Pinpoint the cell where the given text exists, returning its (X, Y) midpoint coordinate. 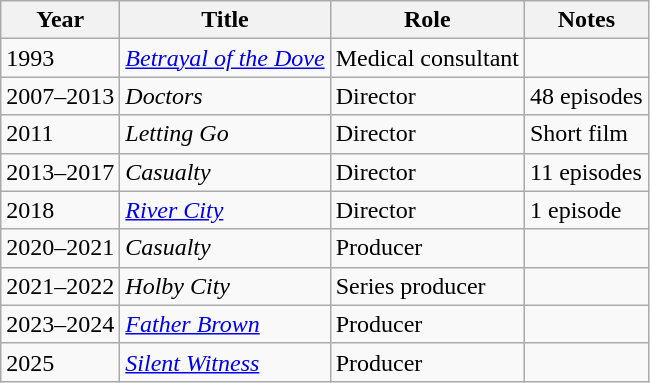
Year (60, 20)
Short film (586, 134)
2021–2022 (60, 286)
2018 (60, 210)
Title (225, 20)
Role (427, 20)
Holby City (225, 286)
Betrayal of the Dove (225, 58)
Letting Go (225, 134)
Doctors (225, 96)
2023–2024 (60, 324)
1 episode (586, 210)
2020–2021 (60, 248)
River City (225, 210)
2011 (60, 134)
Silent Witness (225, 362)
2025 (60, 362)
1993 (60, 58)
2013–2017 (60, 172)
48 episodes (586, 96)
Medical consultant (427, 58)
11 episodes (586, 172)
Notes (586, 20)
2007–2013 (60, 96)
Father Brown (225, 324)
Series producer (427, 286)
